Identify which cell holds the provided text, then report its [X, Y] central coordinate. 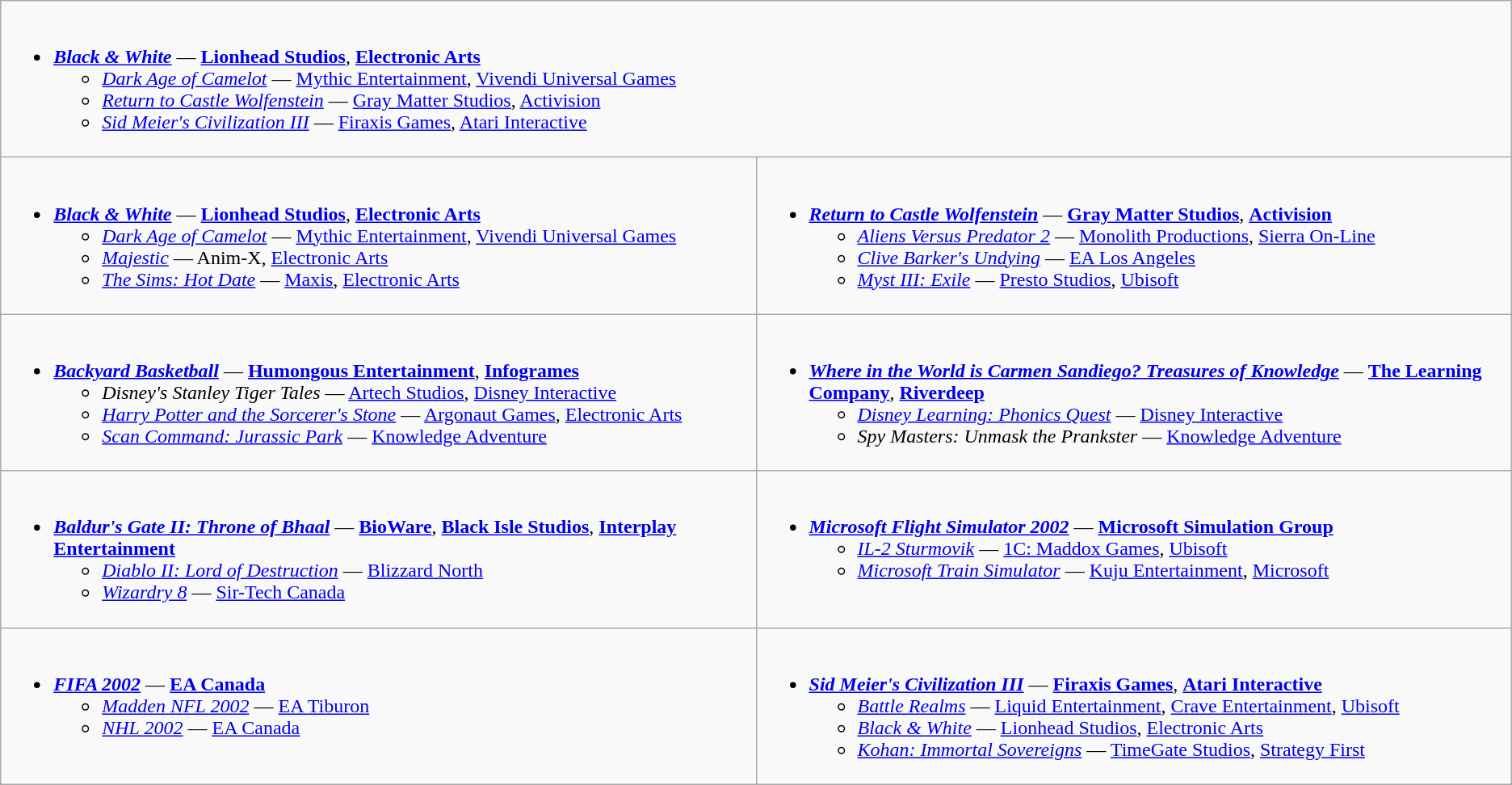
FIFA 2002 — EA CanadaMadden NFL 2002 — EA TiburonNHL 2002 — EA Canada [378, 706]
